Detect which cell encompasses the target text, then output its (x, y) center coordinate. 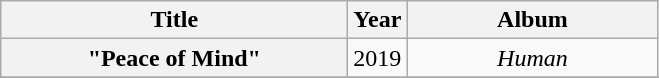
Year (378, 20)
"Peace of Mind" (174, 58)
Human (532, 58)
2019 (378, 58)
Album (532, 20)
Title (174, 20)
